Detect which cell encompasses the target text, then output its (X, Y) center coordinate. 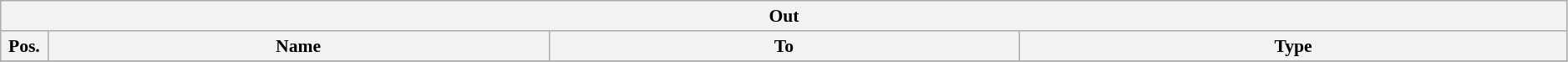
Out (784, 16)
To (784, 46)
Name (298, 46)
Type (1293, 46)
Pos. (24, 46)
